Detect which cell encompasses the target text, then output its (X, Y) center coordinate. 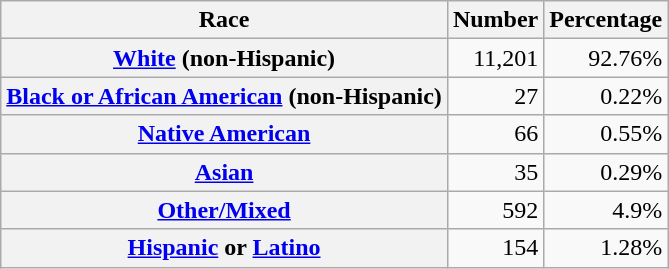
White (non-Hispanic) (224, 58)
11,201 (495, 58)
Black or African American (non-Hispanic) (224, 96)
1.28% (606, 248)
592 (495, 210)
27 (495, 96)
0.55% (606, 134)
Other/Mixed (224, 210)
Race (224, 20)
Number (495, 20)
0.22% (606, 96)
154 (495, 248)
Native American (224, 134)
35 (495, 172)
4.9% (606, 210)
92.76% (606, 58)
66 (495, 134)
0.29% (606, 172)
Asian (224, 172)
Percentage (606, 20)
Hispanic or Latino (224, 248)
